Pinpoint the cell where the given text exists, returning its (X, Y) midpoint coordinate. 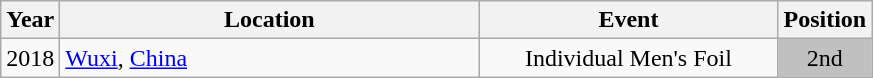
Wuxi, China (270, 58)
Individual Men's Foil (628, 58)
2nd (825, 58)
Year (30, 20)
Position (825, 20)
Location (270, 20)
2018 (30, 58)
Event (628, 20)
